Find where the given text appears and provide that cell's center as (X, Y) coordinate. 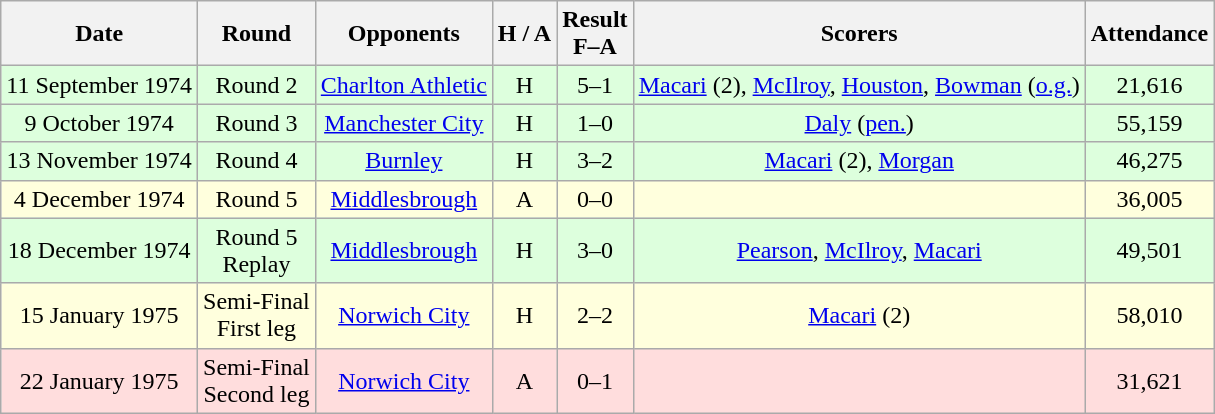
Round 4 (257, 161)
Semi-FinalSecond leg (257, 380)
Round (257, 34)
36,005 (1149, 199)
Semi-FinalFirst leg (257, 316)
55,159 (1149, 123)
ResultF–A (595, 34)
Charlton Athletic (404, 85)
Scorers (859, 34)
H / A (524, 34)
31,621 (1149, 380)
Round 2 (257, 85)
Manchester City (404, 123)
5–1 (595, 85)
Date (100, 34)
3–2 (595, 161)
0–0 (595, 199)
Daly (pen.) (859, 123)
Round 5 (257, 199)
Macari (2), Morgan (859, 161)
Round 3 (257, 123)
Round 5Replay (257, 250)
9 October 1974 (100, 123)
Pearson, McIlroy, Macari (859, 250)
Attendance (1149, 34)
46,275 (1149, 161)
0–1 (595, 380)
58,010 (1149, 316)
2–2 (595, 316)
18 December 1974 (100, 250)
4 December 1974 (100, 199)
Opponents (404, 34)
21,616 (1149, 85)
Burnley (404, 161)
3–0 (595, 250)
13 November 1974 (100, 161)
Macari (2), McIlroy, Houston, Bowman (o.g.) (859, 85)
15 January 1975 (100, 316)
49,501 (1149, 250)
22 January 1975 (100, 380)
1–0 (595, 123)
11 September 1974 (100, 85)
Macari (2) (859, 316)
